From the cell containing the given text, extract its center point as [X, Y] coordinate. 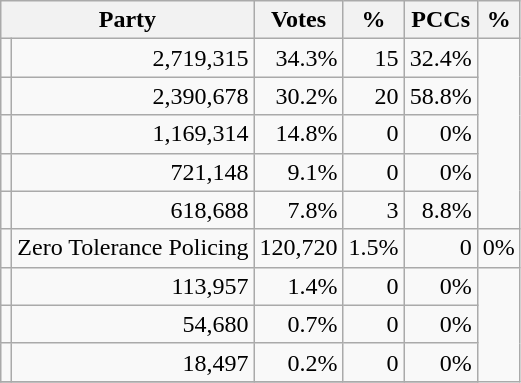
0.7% [298, 324]
Party [128, 20]
0.2% [298, 362]
58.8% [440, 96]
721,148 [133, 172]
2,390,678 [133, 96]
7.8% [298, 210]
Zero Tolerance Policing [133, 248]
113,957 [133, 286]
18,497 [133, 362]
3 [374, 210]
1,169,314 [133, 134]
32.4% [440, 58]
120,720 [298, 248]
618,688 [133, 210]
8.8% [440, 210]
14.8% [298, 134]
20 [374, 96]
30.2% [298, 96]
1.5% [374, 248]
54,680 [133, 324]
15 [374, 58]
2,719,315 [133, 58]
9.1% [298, 172]
34.3% [298, 58]
1.4% [298, 286]
Votes [298, 20]
PCCs [440, 20]
